Extract the [X, Y] coordinate from the center of the cell holding the provided text.  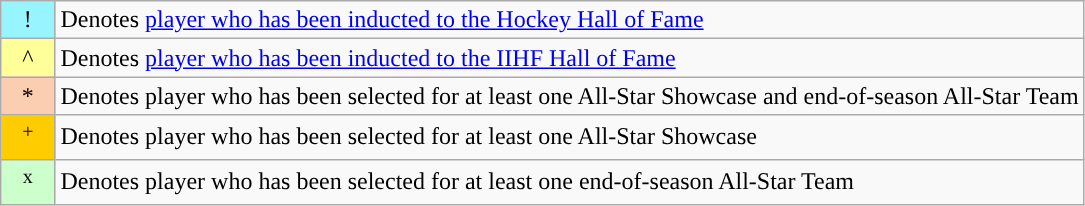
Denotes player who has been selected for at least one end-of-season All-Star Team [570, 182]
Denotes player who has been inducted to the IIHF Hall of Fame [570, 58]
^ [28, 58]
* [28, 96]
! [28, 20]
Denotes player who has been selected for at least one All-Star Showcase and end-of-season All-Star Team [570, 96]
+ [28, 138]
Denotes player who has been selected for at least one All-Star Showcase [570, 138]
x [28, 182]
Denotes player who has been inducted to the Hockey Hall of Fame [570, 20]
